Find where the given text appears and provide that cell's center as (x, y) coordinate. 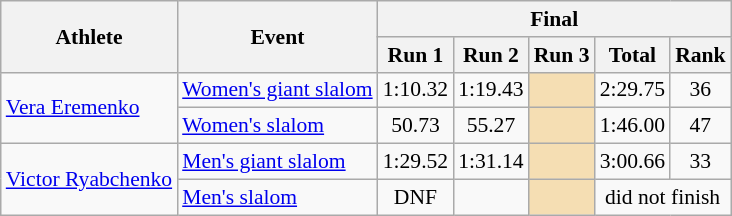
Athlete (89, 36)
did not finish (663, 197)
2:29.75 (632, 90)
Victor Ryabchenko (89, 180)
Run 2 (490, 55)
1:46.00 (632, 126)
55.27 (490, 126)
50.73 (416, 126)
Run 3 (562, 55)
Final (554, 19)
1:29.52 (416, 162)
33 (700, 162)
Men's giant slalom (278, 162)
1:31.14 (490, 162)
Rank (700, 55)
Run 1 (416, 55)
Men's slalom (278, 197)
Event (278, 36)
DNF (416, 197)
3:00.66 (632, 162)
Women's giant slalom (278, 90)
1:19.43 (490, 90)
Women's slalom (278, 126)
Vera Eremenko (89, 108)
Total (632, 55)
1:10.32 (416, 90)
47 (700, 126)
36 (700, 90)
